Scan for the cell matching the given text and deliver its [x, y] coordinate at center. 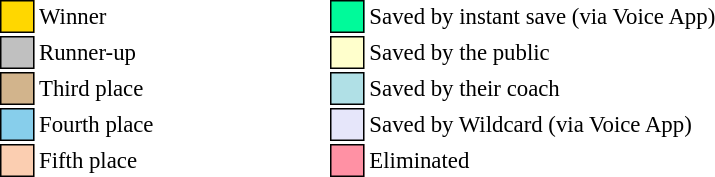
Fourth place [96, 124]
Fifth place [96, 160]
Winner [96, 16]
Third place [96, 88]
Runner-up [96, 52]
